Determine the [x, y] coordinate at the center of the cell enclosing the given text.  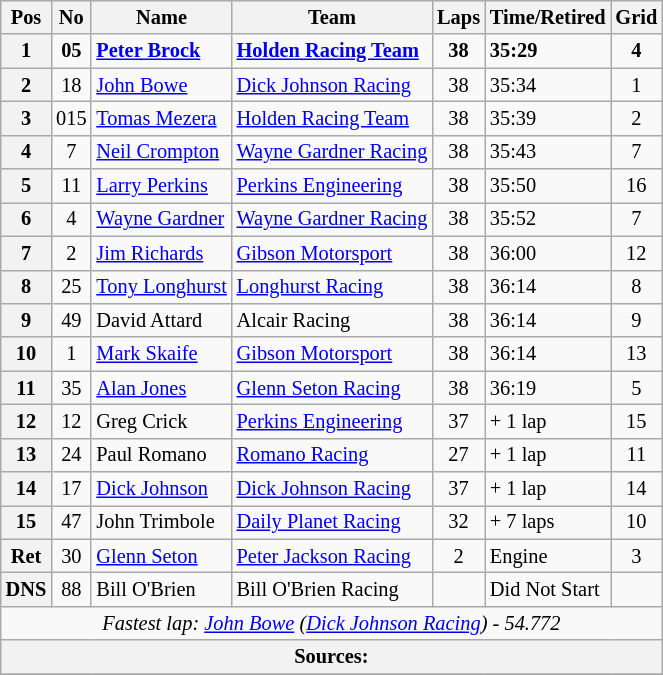
49 [71, 320]
015 [71, 118]
John Trimbole [161, 522]
Dick Johnson [161, 489]
35:29 [548, 51]
Grid [636, 17]
Time/Retired [548, 17]
35:52 [548, 219]
Pos [26, 17]
47 [71, 522]
David Attard [161, 320]
35:39 [548, 118]
24 [71, 455]
35:50 [548, 186]
Romano Racing [332, 455]
05 [71, 51]
Engine [548, 556]
Laps [458, 17]
6 [26, 219]
27 [458, 455]
DNS [26, 589]
18 [71, 85]
Alan Jones [161, 388]
Neil Crompton [161, 152]
Glenn Seton Racing [332, 388]
Larry Perkins [161, 186]
Team [332, 17]
Peter Jackson Racing [332, 556]
+ 7 laps [548, 522]
35:34 [548, 85]
35:43 [548, 152]
Jim Richards [161, 253]
Bill O'Brien [161, 589]
Sources: [332, 657]
Paul Romano [161, 455]
25 [71, 287]
Glenn Seton [161, 556]
Alcair Racing [332, 320]
16 [636, 186]
Tomas Mezera [161, 118]
Did Not Start [548, 589]
Peter Brock [161, 51]
Bill O'Brien Racing [332, 589]
35 [71, 388]
30 [71, 556]
32 [458, 522]
36:00 [548, 253]
Daily Planet Racing [332, 522]
Mark Skaife [161, 354]
88 [71, 589]
Longhurst Racing [332, 287]
Name [161, 17]
Fastest lap: John Bowe (Dick Johnson Racing) - 54.772 [332, 623]
36:19 [548, 388]
Ret [26, 556]
Tony Longhurst [161, 287]
Wayne Gardner [161, 219]
John Bowe [161, 85]
No [71, 17]
17 [71, 489]
Greg Crick [161, 421]
